Scan for the cell matching the given text and deliver its [X, Y] coordinate at center. 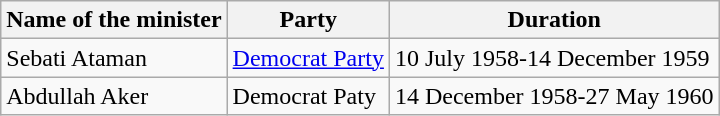
Party [308, 20]
14 December 1958-27 May 1960 [554, 96]
Name of the minister [114, 20]
Democrat Party [308, 58]
10 July 1958-14 December 1959 [554, 58]
Abdullah Aker [114, 96]
Democrat Paty [308, 96]
Duration [554, 20]
Sebati Ataman [114, 58]
